Scan for the cell matching the given text and deliver its [X, Y] coordinate at center. 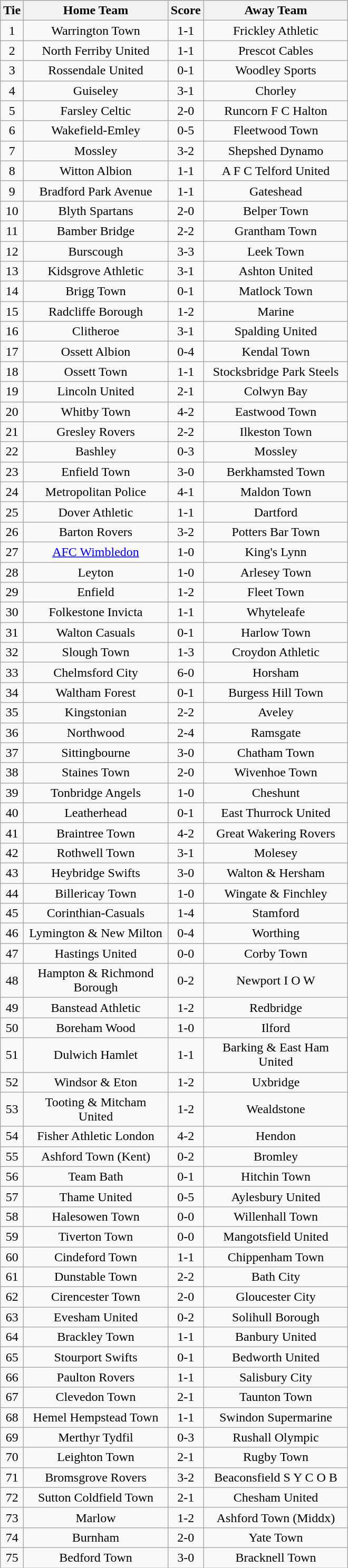
63 [12, 1317]
Belper Town [276, 211]
Dunstable Town [96, 1277]
Tonbridge Angels [96, 793]
3 [12, 71]
15 [12, 311]
Metropolitan Police [96, 492]
Thame United [96, 1196]
Ashton United [276, 271]
Leighton Town [96, 1457]
Walton Casuals [96, 632]
Gresley Rovers [96, 432]
17 [12, 352]
Prescot Cables [276, 51]
Croydon Athletic [276, 652]
18 [12, 372]
Away Team [276, 11]
69 [12, 1437]
Dulwich Hamlet [96, 1055]
72 [12, 1497]
14 [12, 291]
Wealdstone [276, 1109]
54 [12, 1136]
Sittingbourne [96, 753]
East Thurrock United [276, 813]
Whitby Town [96, 412]
Rugby Town [276, 1457]
49 [12, 1008]
Ilkeston Town [276, 432]
Swindon Supermarine [276, 1417]
Burnham [96, 1537]
Burgess Hill Town [276, 693]
Leek Town [276, 251]
Harlow Town [276, 632]
Brackley Town [96, 1337]
Salisbury City [276, 1377]
Mangotsfield United [276, 1236]
Staines Town [96, 773]
73 [12, 1517]
41 [12, 833]
20 [12, 412]
40 [12, 813]
9 [12, 191]
Barking & East Ham United [276, 1055]
Blyth Spartans [96, 211]
Burscough [96, 251]
Team Bath [96, 1176]
Grantham Town [276, 231]
Home Team [96, 11]
Enfield Town [96, 472]
Worthing [276, 933]
48 [12, 980]
Northwood [96, 733]
Willenhall Town [276, 1216]
Aveley [276, 713]
Chorley [276, 91]
Leyton [96, 572]
1-4 [186, 913]
3-3 [186, 251]
Bamber Bridge [96, 231]
Arlesey Town [276, 572]
Hitchin Town [276, 1176]
68 [12, 1417]
11 [12, 231]
71 [12, 1477]
Kidsgrove Athletic [96, 271]
4 [12, 91]
50 [12, 1028]
23 [12, 472]
Redbridge [276, 1008]
Spalding United [276, 332]
37 [12, 753]
Heybridge Swifts [96, 873]
Paulton Rovers [96, 1377]
Ossett Town [96, 372]
Bracknell Town [276, 1557]
Warrington Town [96, 31]
25 [12, 512]
30 [12, 612]
Bradford Park Avenue [96, 191]
Dover Athletic [96, 512]
Woodley Sports [276, 71]
24 [12, 492]
42 [12, 853]
North Ferriby United [96, 51]
75 [12, 1557]
Cheshunt [276, 793]
Witton Albion [96, 171]
67 [12, 1397]
Barton Rovers [96, 532]
Wingate & Finchley [276, 893]
38 [12, 773]
74 [12, 1537]
Ashford Town (Middx) [276, 1517]
26 [12, 532]
Newport I O W [276, 980]
65 [12, 1357]
6 [12, 131]
Bedworth United [276, 1357]
Uxbridge [276, 1082]
Clitheroe [96, 332]
56 [12, 1176]
Clevedon Town [96, 1397]
51 [12, 1055]
Frickley Athletic [276, 31]
Sutton Coldfield Town [96, 1497]
52 [12, 1082]
27 [12, 552]
Guiseley [96, 91]
Folkestone Invicta [96, 612]
21 [12, 432]
Billericay Town [96, 893]
16 [12, 332]
Rushall Olympic [276, 1437]
Score [186, 11]
Rothwell Town [96, 853]
60 [12, 1257]
Chelmsford City [96, 673]
Tiverton Town [96, 1236]
Waltham Forest [96, 693]
Enfield [96, 592]
Tooting & Mitcham United [96, 1109]
22 [12, 452]
Kingstonian [96, 713]
1 [12, 31]
Gateshead [276, 191]
Ashford Town (Kent) [96, 1156]
Bedford Town [96, 1557]
53 [12, 1109]
Hendon [276, 1136]
Fleetwood Town [276, 131]
Banstead Athletic [96, 1008]
29 [12, 592]
61 [12, 1277]
12 [12, 251]
13 [12, 271]
Beaconsfield S Y C O B [276, 1477]
Yate Town [276, 1537]
Cindeford Town [96, 1257]
Radcliffe Borough [96, 311]
Evesham United [96, 1317]
Chatham Town [276, 753]
Walton & Hersham [276, 873]
Fleet Town [276, 592]
Stamford [276, 913]
Maldon Town [276, 492]
Eastwood Town [276, 412]
70 [12, 1457]
Rossendale United [96, 71]
Banbury United [276, 1337]
Cirencester Town [96, 1297]
35 [12, 713]
2 [12, 51]
Molesey [276, 853]
Bashley [96, 452]
Hemel Hempstead Town [96, 1417]
Fisher Athletic London [96, 1136]
Ossett Albion [96, 352]
64 [12, 1337]
Windsor & Eton [96, 1082]
Gloucester City [276, 1297]
Berkhamsted Town [276, 472]
43 [12, 873]
King's Lynn [276, 552]
Ilford [276, 1028]
Ramsgate [276, 733]
Marlow [96, 1517]
Wakefield-Emley [96, 131]
44 [12, 893]
Kendal Town [276, 352]
Lincoln United [96, 392]
Corinthian-Casuals [96, 913]
Matlock Town [276, 291]
31 [12, 632]
Slough Town [96, 652]
Solihull Borough [276, 1317]
39 [12, 793]
Leatherhead [96, 813]
Stocksbridge Park Steels [276, 372]
Corby Town [276, 953]
46 [12, 933]
36 [12, 733]
62 [12, 1297]
Great Wakering Rovers [276, 833]
Chippenham Town [276, 1257]
Wivenhoe Town [276, 773]
Horsham [276, 673]
47 [12, 953]
33 [12, 673]
Taunton Town [276, 1397]
Hastings United [96, 953]
Aylesbury United [276, 1196]
66 [12, 1377]
Brigg Town [96, 291]
Braintree Town [96, 833]
Lymington & New Milton [96, 933]
59 [12, 1236]
1-3 [186, 652]
Potters Bar Town [276, 532]
55 [12, 1156]
Hampton & Richmond Borough [96, 980]
34 [12, 693]
Boreham Wood [96, 1028]
Bromsgrove Rovers [96, 1477]
Farsley Celtic [96, 111]
19 [12, 392]
Bath City [276, 1277]
Marine [276, 311]
8 [12, 171]
45 [12, 913]
6-0 [186, 673]
32 [12, 652]
10 [12, 211]
Whyteleafe [276, 612]
58 [12, 1216]
Stourport Swifts [96, 1357]
5 [12, 111]
Chesham United [276, 1497]
4-1 [186, 492]
Bromley [276, 1156]
Shepshed Dynamo [276, 151]
7 [12, 151]
Colwyn Bay [276, 392]
A F C Telford United [276, 171]
Runcorn F C Halton [276, 111]
57 [12, 1196]
28 [12, 572]
Merthyr Tydfil [96, 1437]
2-4 [186, 733]
AFC Wimbledon [96, 552]
Halesowen Town [96, 1216]
Tie [12, 11]
Dartford [276, 512]
